Identify which cell holds the provided text, then report its (X, Y) central coordinate. 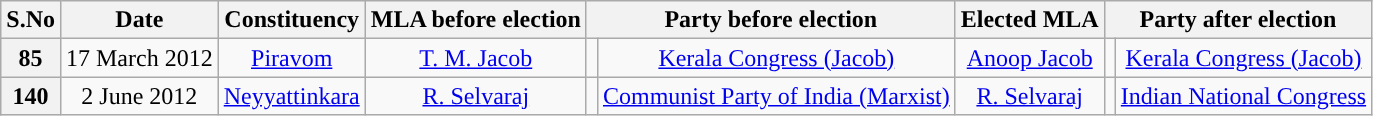
17 March 2012 (139, 58)
MLA before election (476, 20)
Neyyattinkara (292, 96)
Date (139, 20)
Anoop Jacob (1030, 58)
Elected MLA (1030, 20)
Communist Party of India (Marxist) (776, 96)
T. M. Jacob (476, 58)
Constituency (292, 20)
140 (31, 96)
Party before election (770, 20)
85 (31, 58)
Piravom (292, 58)
Party after election (1238, 20)
S.No (31, 20)
2 June 2012 (139, 96)
Indian National Congress (1243, 96)
